Provide the [X, Y] coordinate of the cell's center where the given text is located.  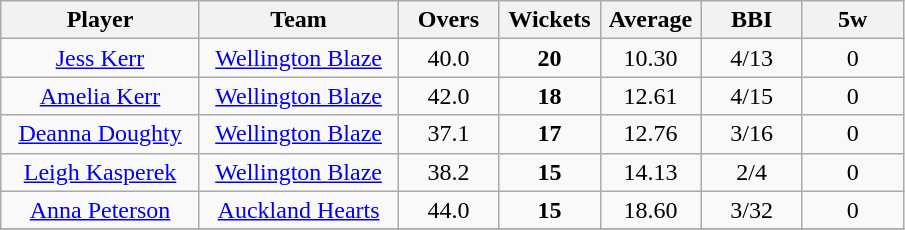
Jess Kerr [100, 58]
BBI [752, 20]
40.0 [448, 58]
10.30 [650, 58]
38.2 [448, 172]
5w [852, 20]
Wickets [550, 20]
3/32 [752, 210]
3/16 [752, 134]
Amelia Kerr [100, 96]
Player [100, 20]
Overs [448, 20]
Deanna Doughty [100, 134]
Average [650, 20]
42.0 [448, 96]
Leigh Kasperek [100, 172]
18.60 [650, 210]
4/13 [752, 58]
Anna Peterson [100, 210]
12.61 [650, 96]
20 [550, 58]
14.13 [650, 172]
12.76 [650, 134]
Auckland Hearts [298, 210]
17 [550, 134]
44.0 [448, 210]
Team [298, 20]
37.1 [448, 134]
4/15 [752, 96]
18 [550, 96]
2/4 [752, 172]
